Scan for the cell matching the given text and deliver its (X, Y) coordinate at center. 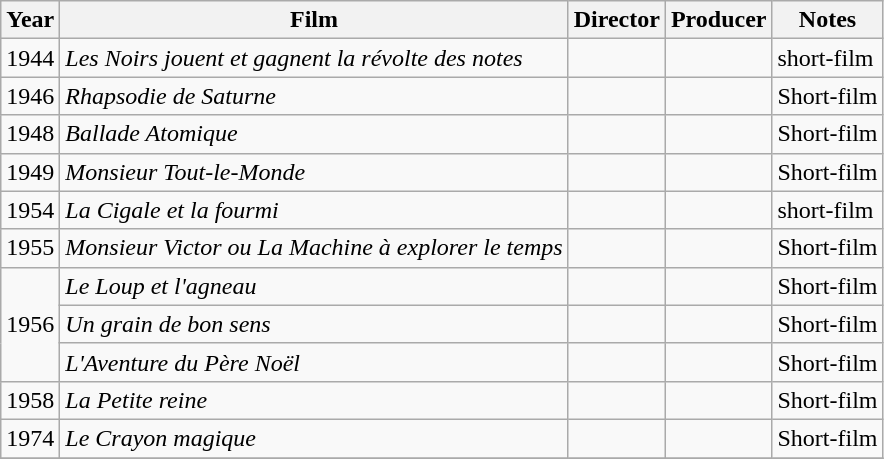
Year (30, 20)
Monsieur Tout-le-Monde (314, 172)
La Cigale et la fourmi (314, 210)
Producer (718, 20)
1955 (30, 248)
Film (314, 20)
Director (616, 20)
Notes (828, 20)
Un grain de bon sens (314, 324)
1948 (30, 134)
Monsieur Victor ou La Machine à explorer le temps (314, 248)
1949 (30, 172)
Les Noirs jouent et gagnent la révolte des notes (314, 58)
1974 (30, 438)
Rhapsodie de Saturne (314, 96)
Ballade Atomique (314, 134)
1954 (30, 210)
La Petite reine (314, 400)
1946 (30, 96)
1956 (30, 324)
Le Loup et l'agneau (314, 286)
Le Crayon magique (314, 438)
1958 (30, 400)
1944 (30, 58)
L'Aventure du Père Noël (314, 362)
